Extract the [x, y] coordinate from the center of the cell holding the provided text.  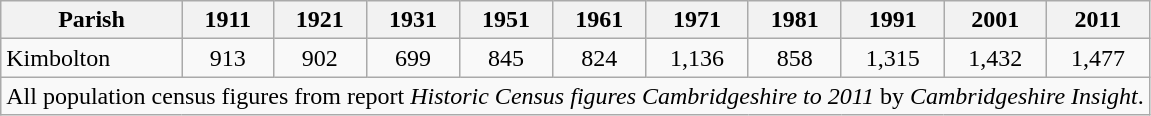
1,477 [1098, 58]
913 [228, 58]
1931 [412, 20]
1971 [698, 20]
1,432 [996, 58]
2001 [996, 20]
1991 [892, 20]
1921 [320, 20]
Kimbolton [92, 58]
1,136 [698, 58]
824 [600, 58]
1961 [600, 20]
All population census figures from report Historic Census figures Cambridgeshire to 2011 by Cambridgeshire Insight. [576, 96]
2011 [1098, 20]
1951 [506, 20]
1,315 [892, 58]
Parish [92, 20]
1981 [794, 20]
902 [320, 58]
858 [794, 58]
699 [412, 58]
845 [506, 58]
1911 [228, 20]
